Identify which cell holds the provided text, then report its [x, y] central coordinate. 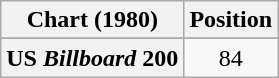
US Billboard 200 [92, 58]
84 [231, 58]
Chart (1980) [92, 20]
Position [231, 20]
